Determine the (x, y) coordinate at the center of the cell enclosing the given text.  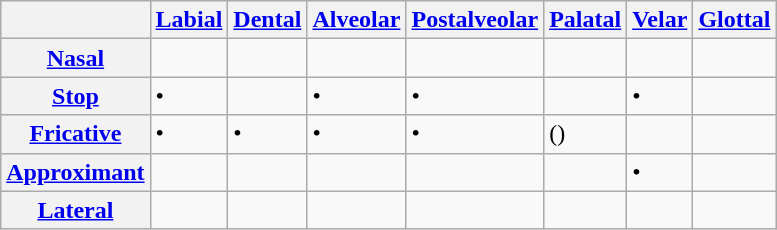
Approximant (76, 172)
Palatal (586, 20)
Glottal (734, 20)
Alveolar (356, 20)
() (586, 134)
Labial (189, 20)
Stop (76, 96)
Nasal (76, 58)
Dental (268, 20)
Fricative (76, 134)
Lateral (76, 210)
Postalveolar (475, 20)
Velar (660, 20)
